Extract the [X, Y] coordinate from the center of the cell holding the provided text.  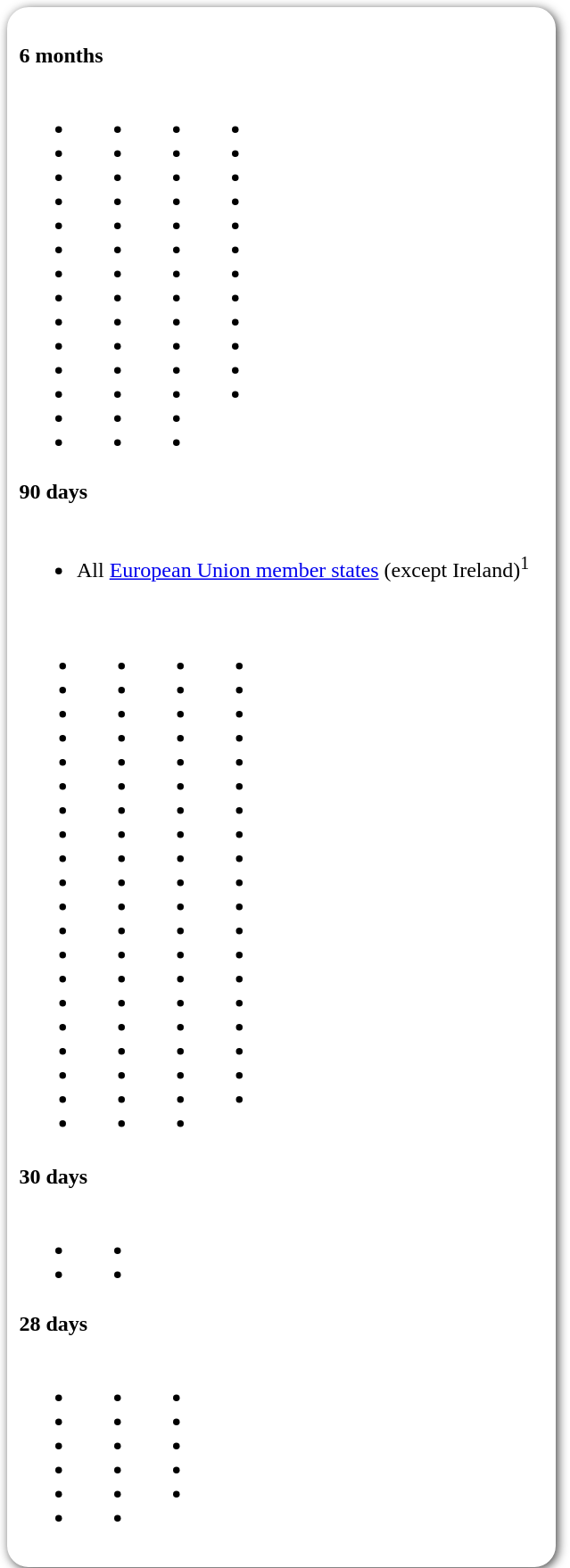
All European Union member states (except Ireland)1 [276, 835]
6 months 90 days All European Union member states (except Ireland)1 30 days 28 days [278, 787]
